Capture the cell that displays the provided text and extract its (x, y) central coordinate. 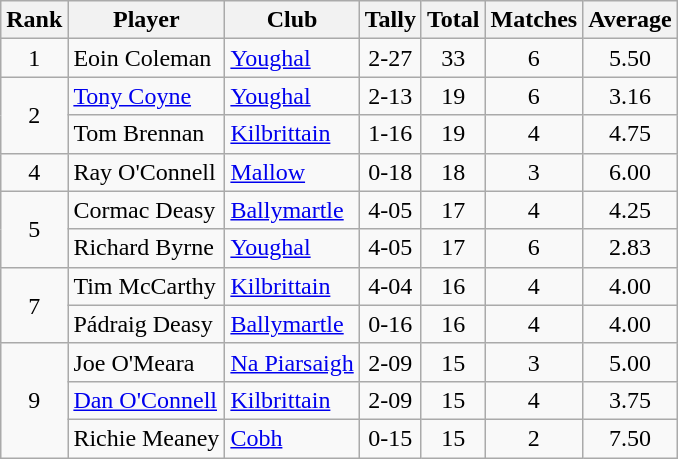
Cormac Deasy (146, 210)
5 (34, 229)
2-13 (390, 96)
Player (146, 20)
Pádraig Deasy (146, 324)
Club (292, 20)
2-27 (390, 58)
0-18 (390, 172)
Tony Coyne (146, 96)
Joe O'Meara (146, 362)
1 (34, 58)
7 (34, 305)
Tally (390, 20)
Tim McCarthy (146, 286)
Cobh (292, 438)
Richie Meaney (146, 438)
5.00 (630, 362)
4.75 (630, 134)
Matches (534, 20)
6.00 (630, 172)
Total (453, 20)
18 (453, 172)
Average (630, 20)
0-16 (390, 324)
Dan O'Connell (146, 400)
Ray O'Connell (146, 172)
2.83 (630, 248)
Richard Byrne (146, 248)
5.50 (630, 58)
1-16 (390, 134)
3.16 (630, 96)
7.50 (630, 438)
Na Piarsaigh (292, 362)
Tom Brennan (146, 134)
Mallow (292, 172)
9 (34, 400)
4-04 (390, 286)
4.25 (630, 210)
0-15 (390, 438)
3.75 (630, 400)
Eoin Coleman (146, 58)
Rank (34, 20)
33 (453, 58)
